Extract the [X, Y] coordinate from the center of the cell holding the provided text.  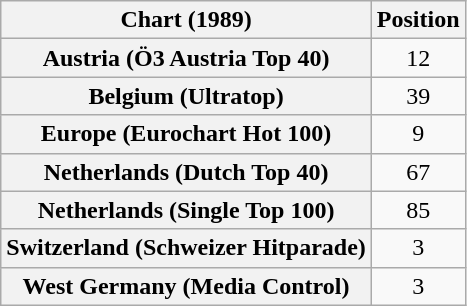
West Germany (Media Control) [186, 286]
85 [418, 210]
Netherlands (Dutch Top 40) [186, 172]
Switzerland (Schweizer Hitparade) [186, 248]
Austria (Ö3 Austria Top 40) [186, 58]
Netherlands (Single Top 100) [186, 210]
Belgium (Ultratop) [186, 96]
67 [418, 172]
Chart (1989) [186, 20]
39 [418, 96]
Position [418, 20]
Europe (Eurochart Hot 100) [186, 134]
12 [418, 58]
9 [418, 134]
